Determine the [x, y] coordinate at the center of the cell enclosing the given text.  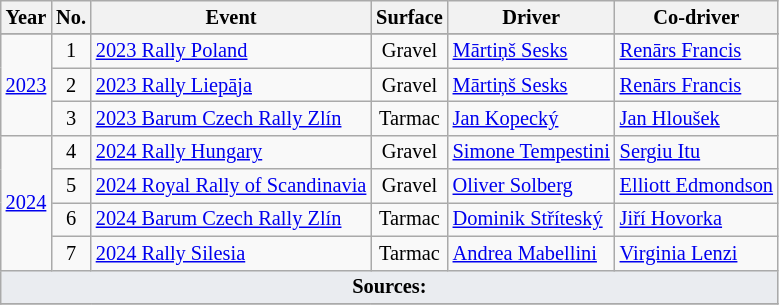
1 [71, 51]
2023 [26, 84]
2024 Rally Silesia [231, 253]
2024 Rally Hungary [231, 152]
Driver [532, 17]
2023 Rally Liepāja [231, 85]
Sources: [390, 287]
4 [71, 152]
2024 Royal Rally of Scandinavia [231, 186]
2 [71, 85]
Oliver Solberg [532, 186]
Year [26, 17]
Simone Tempestini [532, 152]
No. [71, 17]
2023 Rally Poland [231, 51]
Event [231, 17]
6 [71, 219]
Co-driver [696, 17]
2023 Barum Czech Rally Zlín [231, 118]
Elliott Edmondson [696, 186]
Dominik Stříteský [532, 219]
7 [71, 253]
Sergiu Itu [696, 152]
Jiří Hovorka [696, 219]
2024 Barum Czech Rally Zlín [231, 219]
Virginia Lenzi [696, 253]
2024 [26, 202]
3 [71, 118]
Surface [409, 17]
Jan Hloušek [696, 118]
5 [71, 186]
Andrea Mabellini [532, 253]
Jan Kopecký [532, 118]
